Capture the cell that displays the provided text and extract its (X, Y) central coordinate. 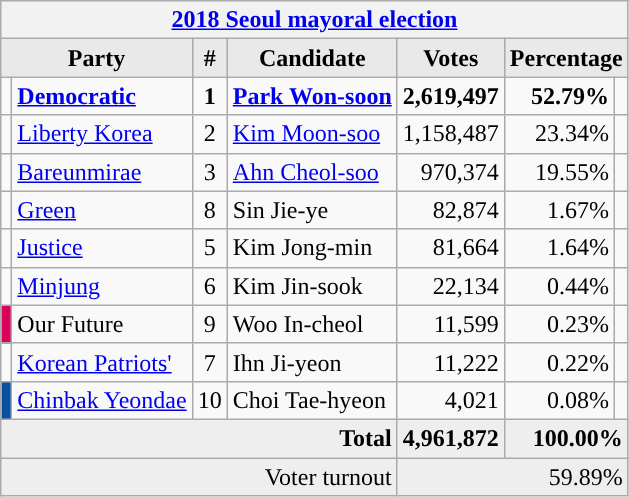
Bareunmirae (102, 172)
970,374 (450, 172)
Party (96, 58)
0.08% (559, 400)
0.23% (559, 324)
5 (210, 248)
82,874 (450, 210)
Percentage (566, 58)
2,619,497 (450, 96)
Korean Patriots' (102, 362)
23.34% (559, 134)
1.64% (559, 248)
9 (210, 324)
10 (210, 400)
4,961,872 (450, 438)
Chinbak Yeondae (102, 400)
3 (210, 172)
6 (210, 286)
Justice (102, 248)
Liberty Korea (102, 134)
1,158,487 (450, 134)
0.44% (559, 286)
Democratic (102, 96)
Sin Jie-ye (312, 210)
Total (200, 438)
Green (102, 210)
Kim Moon-soo (312, 134)
Woo In-cheol (312, 324)
Our Future (102, 324)
8 (210, 210)
2018 Seoul mayoral election (314, 20)
# (210, 58)
Kim Jong-min (312, 248)
81,664 (450, 248)
1.67% (559, 210)
19.55% (559, 172)
Votes (450, 58)
Park Won-soon (312, 96)
1 (210, 96)
Minjung (102, 286)
Kim Jin-sook (312, 286)
Ahn Cheol-soo (312, 172)
11,599 (450, 324)
Candidate (312, 58)
22,134 (450, 286)
4,021 (450, 400)
59.89% (512, 477)
Choi Tae-hyeon (312, 400)
7 (210, 362)
52.79% (559, 96)
Voter turnout (200, 477)
Ihn Ji-yeon (312, 362)
11,222 (450, 362)
0.22% (559, 362)
2 (210, 134)
100.00% (566, 438)
